Scan for the cell matching the given text and deliver its [X, Y] coordinate at center. 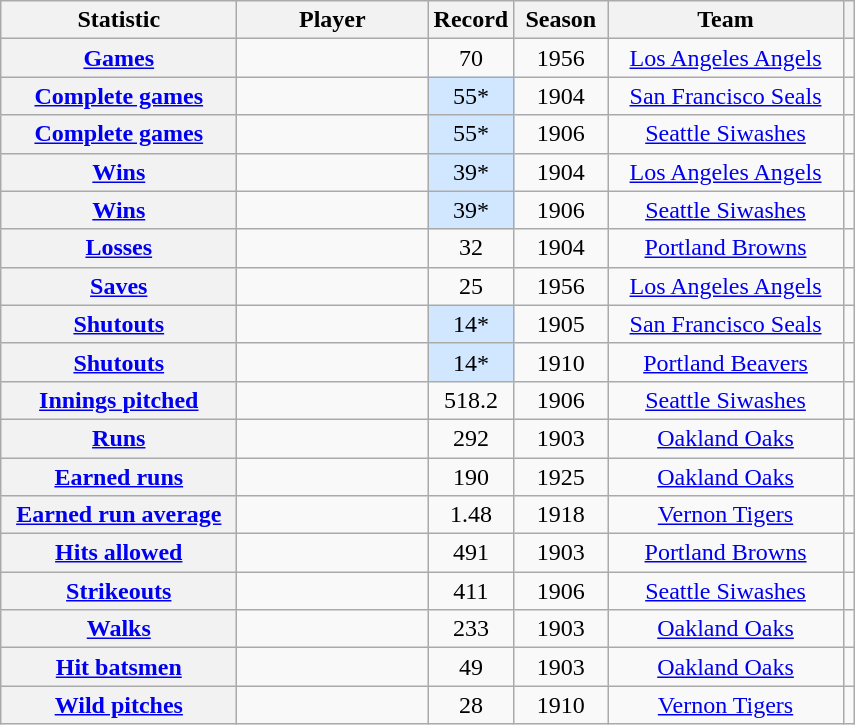
Record [471, 20]
Team [726, 20]
518.2 [471, 400]
Portland Beavers [726, 362]
28 [471, 705]
233 [471, 629]
491 [471, 553]
Runs [119, 438]
411 [471, 591]
1905 [561, 324]
Hit batsmen [119, 667]
Losses [119, 248]
25 [471, 286]
Innings pitched [119, 400]
Strikeouts [119, 591]
1918 [561, 515]
Earned runs [119, 477]
190 [471, 477]
Walks [119, 629]
Wild pitches [119, 705]
49 [471, 667]
Statistic [119, 20]
292 [471, 438]
Earned run average [119, 515]
1.48 [471, 515]
Saves [119, 286]
70 [471, 58]
32 [471, 248]
1925 [561, 477]
Player [332, 20]
Hits allowed [119, 553]
Season [561, 20]
Games [119, 58]
